Detect which cell encompasses the target text, then output its [X, Y] center coordinate. 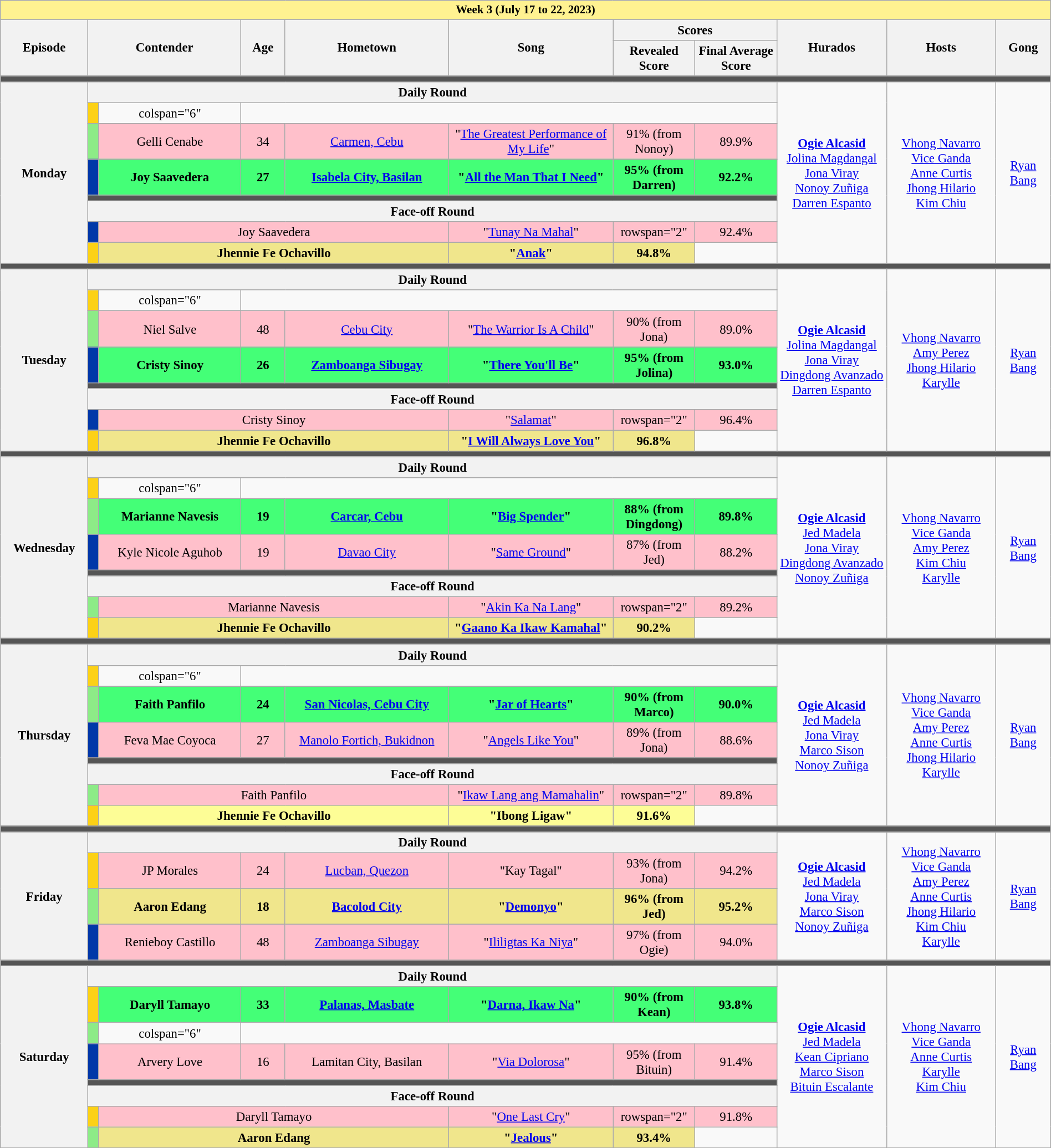
95% (from Bituin) [654, 1062]
89% (from Jona) [654, 739]
95% (from Darren) [654, 177]
Gong [1023, 48]
Hometown [367, 48]
95% (from Jolina) [654, 365]
90.2% [654, 628]
"Angels Like You" [531, 739]
"The Warrior Is A Child" [531, 329]
26 [263, 365]
93.0% [736, 365]
"Darna, Ikaw Na" [531, 1006]
94.8% [654, 253]
97% (from Ogie) [654, 942]
93.4% [654, 1137]
90% (from Jona) [654, 329]
Monday [44, 173]
"All the Man That I Need" [531, 177]
94.2% [736, 871]
88.2% [736, 552]
Vhong NavarroVice GandaAmy PerezAnne CurtisJhong HilarioKarylle [941, 736]
90% (from Marco) [654, 704]
Gelli Cenabe [170, 142]
Song [531, 48]
Lamitan City, Basilan [367, 1062]
Vhong NavarroVice GandaAmy PerezAnne CurtisJhong HilarioKim ChiuKarylle [941, 896]
Feva Mae Coyoca [170, 739]
"Demonyo" [531, 907]
Thursday [44, 736]
95.2% [736, 907]
Lucban, Quezon [367, 871]
92.2% [736, 177]
"I Will Always Love You" [531, 441]
Palanas, Masbate [367, 1006]
Age [263, 48]
93% (from Jona) [654, 871]
Ogie AlcasidJolina MagdangalJona VirayNonoy ZuñigaDarren Espanto [831, 173]
"Jar of Hearts" [531, 704]
34 [263, 142]
"Anak" [531, 253]
Vhong NavarroVice GandaAmy PerezKim ChiuKarylle [941, 548]
16 [263, 1062]
Episode [44, 48]
Vhong NavarroVice GandaAnne CurtisKarylleKim Chiu [941, 1057]
Ogie AlcasidJed MadelaKean CiprianoMarco SisonBituin Escalante [831, 1057]
96% (from Jed) [654, 907]
"Gaano Ka Ikaw Kamahal" [531, 628]
"The Greatest Performance of My Life" [531, 142]
92.4% [736, 232]
"There You'll Be" [531, 365]
"Ililigtas Ka Niya" [531, 942]
Week 3 (July 17 to 22, 2023) [525, 10]
Scores [695, 30]
"Ikaw Lang ang Mamahalin" [531, 795]
87% (from Jed) [654, 552]
San Nicolas, Cebu City [367, 704]
33 [263, 1006]
Arvery Love [170, 1062]
91% (from Nonoy) [654, 142]
"Kay Tagal" [531, 871]
90% (from Kean) [654, 1006]
89.0% [736, 329]
"Ibong Ligaw" [531, 816]
90.0% [736, 704]
JP Morales [170, 871]
96.8% [654, 441]
Hosts [941, 48]
91.6% [654, 816]
Isabela City, Basilan [367, 177]
91.8% [736, 1117]
Final Average Score [736, 58]
Manolo Fortich, Bukidnon [367, 739]
Tuesday [44, 360]
89.9% [736, 142]
"Jealous" [531, 1137]
"Salamat" [531, 420]
18 [263, 907]
93.8% [736, 1006]
Vhong NavarroVice GandaAnne CurtisJhong HilarioKim Chiu [941, 173]
Cebu City [367, 329]
88% (from Dingdong) [654, 517]
Ogie AlcasidJolina MagdangalJona VirayDingdong AvanzadoDarren Espanto [831, 360]
Revealed Score [654, 58]
Bacolod City [367, 907]
Contender [165, 48]
96.4% [736, 420]
89.2% [736, 608]
Renieboy Castillo [170, 942]
"Same Ground" [531, 552]
Wednesday [44, 548]
Saturday [44, 1057]
Carmen, Cebu [367, 142]
"Tunay Na Mahal" [531, 232]
91.4% [736, 1062]
"Akin Ka Na Lang" [531, 608]
Kyle Nicole Aguhob [170, 552]
88.6% [736, 739]
Niel Salve [170, 329]
Davao City [367, 552]
Friday [44, 896]
Vhong NavarroAmy PerezJhong HilarioKarylle [941, 360]
Hurados [831, 48]
Ogie AlcasidJed MadelaJona VirayDingdong AvanzadoNonoy Zuñiga [831, 548]
"Big Spender" [531, 517]
"One Last Cry" [531, 1117]
94.0% [736, 942]
"Via Dolorosa" [531, 1062]
Carcar, Cebu [367, 517]
